Locate the cell with the specified text and output its (X, Y) center coordinate. 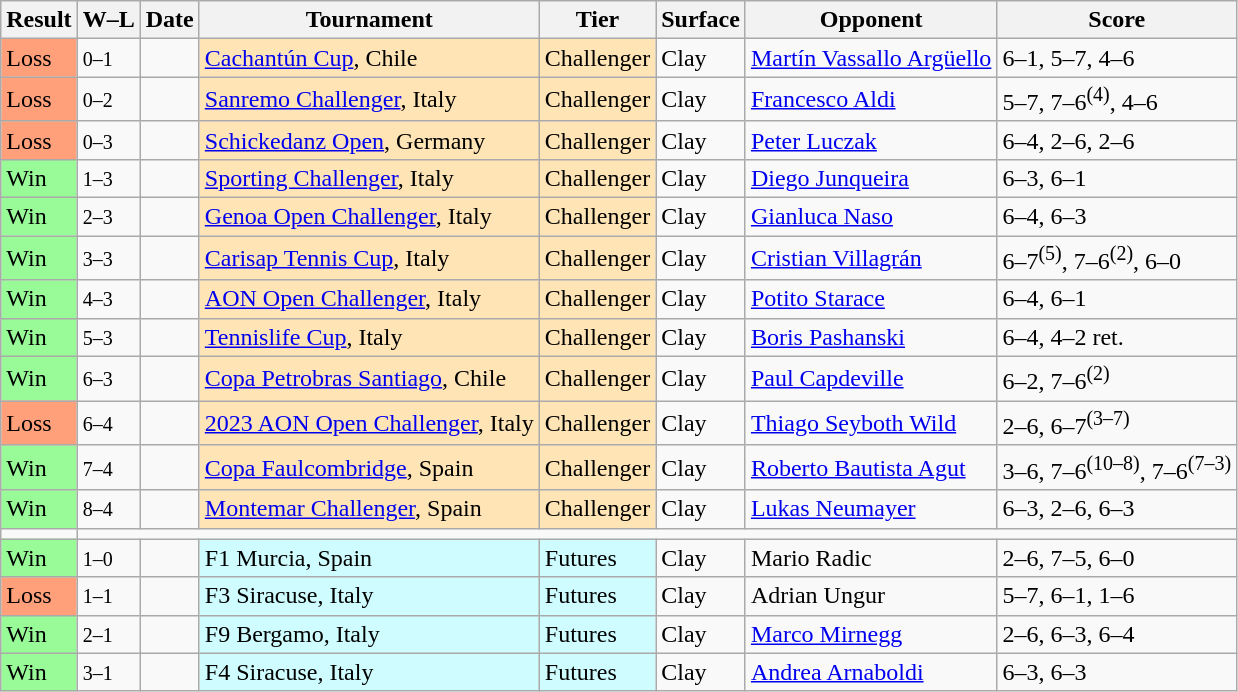
Copa Petrobras Santiago, Chile (369, 378)
Roberto Bautista Agut (871, 468)
Genoa Open Challenger, Italy (369, 217)
3–1 (108, 672)
Surface (701, 20)
Francesco Aldi (871, 100)
4–3 (108, 299)
6–4 (108, 424)
Cachantún Cup, Chile (369, 58)
Lukas Neumayer (871, 509)
1–1 (108, 596)
1–0 (108, 558)
Date (170, 20)
Tournament (369, 20)
Thiago Seyboth Wild (871, 424)
2–3 (108, 217)
F9 Bergamo, Italy (369, 634)
Gianluca Naso (871, 217)
W–L (108, 20)
Score (1117, 20)
5–3 (108, 337)
Montemar Challenger, Spain (369, 509)
3–6, 7–6(10–8), 7–6(7–3) (1117, 468)
5–7, 6–1, 1–6 (1117, 596)
Cristian Villagrán (871, 258)
Martín Vassallo Argüello (871, 58)
Andrea Arnaboldi (871, 672)
Tier (597, 20)
5–7, 7–6(4), 4–6 (1117, 100)
6–4, 4–2 ret. (1117, 337)
Result (39, 20)
6–4, 6–3 (1117, 217)
Schickedanz Open, Germany (369, 140)
0–3 (108, 140)
Sanremo Challenger, Italy (369, 100)
F1 Murcia, Spain (369, 558)
F3 Siracuse, Italy (369, 596)
3–3 (108, 258)
6–1, 5–7, 4–6 (1117, 58)
Paul Capdeville (871, 378)
Copa Faulcombridge, Spain (369, 468)
2023 AON Open Challenger, Italy (369, 424)
Mario Radic (871, 558)
6–3, 6–1 (1117, 178)
6–4, 2–6, 2–6 (1117, 140)
Adrian Ungur (871, 596)
6–7(5), 7–6(2), 6–0 (1117, 258)
Sporting Challenger, Italy (369, 178)
6–3, 2–6, 6–3 (1117, 509)
0–1 (108, 58)
Tennislife Cup, Italy (369, 337)
2–1 (108, 634)
6–2, 7–6(2) (1117, 378)
7–4 (108, 468)
1–3 (108, 178)
Opponent (871, 20)
Boris Pashanski (871, 337)
Potito Starace (871, 299)
2–6, 7–5, 6–0 (1117, 558)
F4 Siracuse, Italy (369, 672)
2–6, 6–3, 6–4 (1117, 634)
6–4, 6–1 (1117, 299)
8–4 (108, 509)
Diego Junqueira (871, 178)
6–3 (108, 378)
2–6, 6–7(3–7) (1117, 424)
0–2 (108, 100)
Peter Luczak (871, 140)
6–3, 6–3 (1117, 672)
Marco Mirnegg (871, 634)
Carisap Tennis Cup, Italy (369, 258)
AON Open Challenger, Italy (369, 299)
